Pinpoint the cell where the given text exists, returning its [x, y] midpoint coordinate. 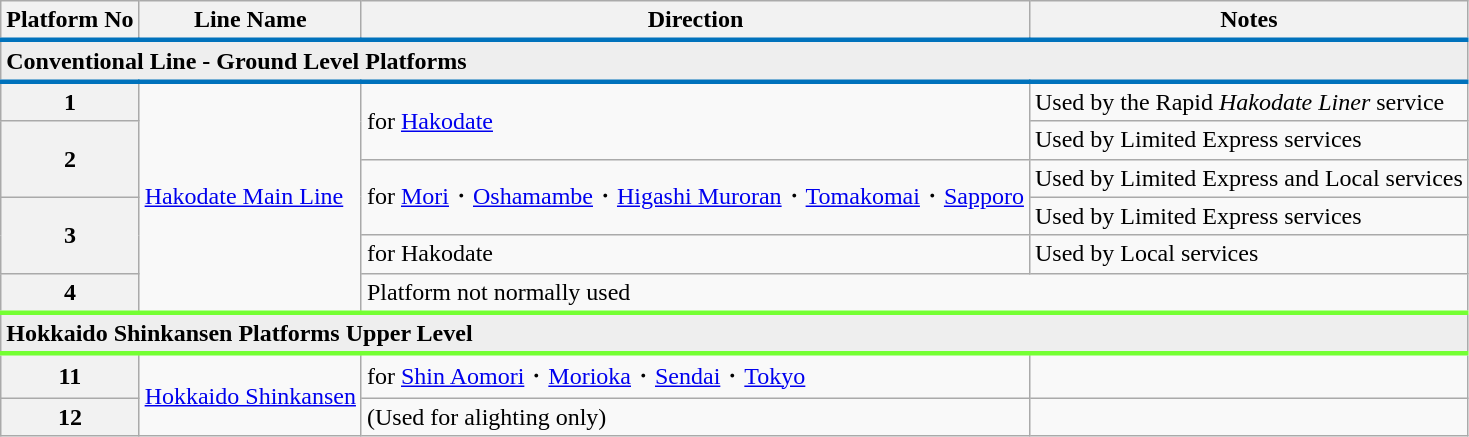
12 [70, 417]
(Used for alighting only) [695, 417]
1 [70, 101]
Used by Limited Express and Local services [1248, 178]
for Shin Aomori・Morioka・Sendai・Tokyo [695, 376]
Hakodate Main Line [250, 196]
11 [70, 376]
Platform No [70, 21]
Notes [1248, 21]
Line Name [250, 21]
Conventional Line - Ground Level Platforms [735, 60]
Direction [695, 21]
Used by the Rapid Hakodate Liner service [1248, 101]
for Mori・Oshamambe・Higashi Muroran・Tomakomai・Sapporo [695, 197]
Platform not normally used [914, 293]
Used by Local services [1248, 254]
4 [70, 293]
2 [70, 159]
3 [70, 235]
Hokkaido Shinkansen Platforms Upper Level [735, 334]
Hokkaido Shinkansen [250, 395]
